Capture the cell that displays the provided text and extract its [x, y] central coordinate. 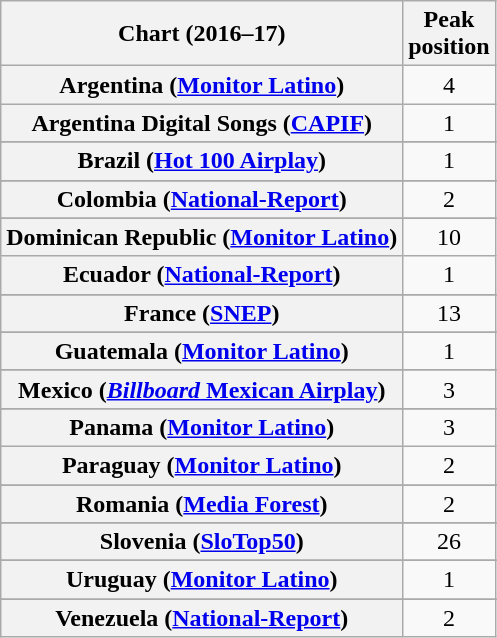
Uruguay (Monitor Latino) [202, 580]
Brazil (Hot 100 Airplay) [202, 161]
Ecuador (National-Report) [202, 275]
Argentina (Monitor Latino) [202, 85]
Venezuela (National-Report) [202, 618]
26 [449, 542]
Panama (Monitor Latino) [202, 427]
Peak position [449, 34]
13 [449, 313]
Romania (Media Forest) [202, 503]
Colombia (National-Report) [202, 199]
Slovenia (SloTop50) [202, 542]
Guatemala (Monitor Latino) [202, 351]
Argentina Digital Songs (CAPIF) [202, 123]
Chart (2016–17) [202, 34]
France (SNEP) [202, 313]
4 [449, 85]
Mexico (Billboard Mexican Airplay) [202, 389]
Paraguay (Monitor Latino) [202, 465]
Dominican Republic (Monitor Latino) [202, 237]
10 [449, 237]
